Identify which cell holds the provided text, then report its (X, Y) central coordinate. 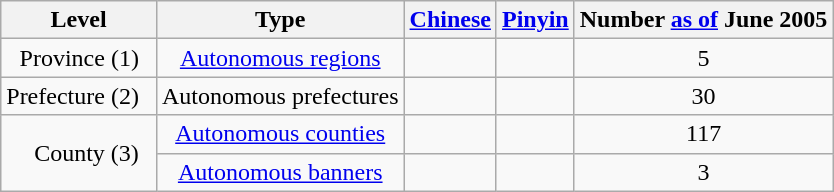
Autonomous prefectures (280, 96)
5 (704, 58)
Autonomous banners (280, 172)
Prefecture (2) (79, 96)
Autonomous regions (280, 58)
Number as of June 2005 (704, 20)
3 (704, 172)
Autonomous counties (280, 134)
Province (1) (79, 58)
Chinese (450, 20)
County (3) (79, 153)
117 (704, 134)
Pinyin (535, 20)
Level (79, 20)
Type (280, 20)
30 (704, 96)
